For the text-containing cell, return its midpoint in [x, y] coordinate format. 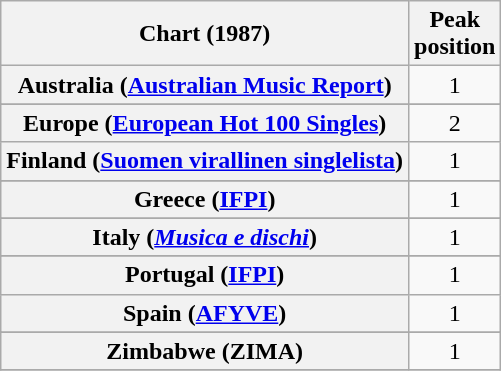
Australia (Australian Music Report) [205, 85]
2 [455, 123]
Zimbabwe (ZIMA) [205, 351]
Greece (IFPI) [205, 199]
Portugal (IFPI) [205, 275]
Italy (Musica e dischi) [205, 237]
Finland (Suomen virallinen singlelista) [205, 161]
Europe (European Hot 100 Singles) [205, 123]
Chart (1987) [205, 34]
Spain (AFYVE) [205, 313]
Peakposition [455, 34]
